Pinpoint the cell where the given text exists, returning its [x, y] midpoint coordinate. 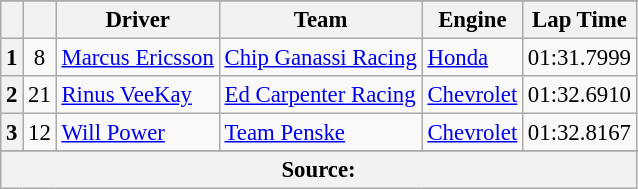
Source: [319, 170]
21 [40, 95]
Team [320, 20]
01:32.8167 [580, 133]
Ed Carpenter Racing [320, 95]
01:31.7999 [580, 58]
Lap Time [580, 20]
Will Power [138, 133]
Team Penske [320, 133]
Driver [138, 20]
1 [12, 58]
Rinus VeeKay [138, 95]
Marcus Ericsson [138, 58]
01:32.6910 [580, 95]
Engine [472, 20]
12 [40, 133]
8 [40, 58]
2 [12, 95]
Honda [472, 58]
Chip Ganassi Racing [320, 58]
3 [12, 133]
